Extract the (x, y) coordinate from the center of the cell holding the provided text.  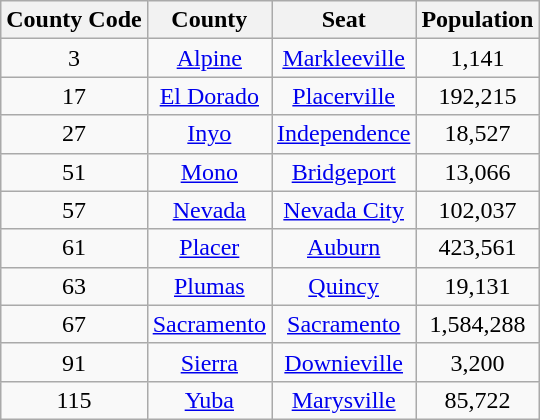
Placer (209, 248)
19,131 (478, 286)
91 (74, 362)
County Code (74, 20)
Nevada City (344, 210)
13,066 (478, 172)
67 (74, 324)
27 (74, 134)
63 (74, 286)
1,584,288 (478, 324)
3 (74, 58)
Inyo (209, 134)
Plumas (209, 286)
18,527 (478, 134)
17 (74, 96)
Quincy (344, 286)
57 (74, 210)
Seat (344, 20)
102,037 (478, 210)
Bridgeport (344, 172)
85,722 (478, 400)
Mono (209, 172)
Population (478, 20)
Alpine (209, 58)
Downieville (344, 362)
61 (74, 248)
Auburn (344, 248)
115 (74, 400)
192,215 (478, 96)
Placerville (344, 96)
423,561 (478, 248)
1,141 (478, 58)
Nevada (209, 210)
Sierra (209, 362)
County (209, 20)
Yuba (209, 400)
Independence (344, 134)
El Dorado (209, 96)
51 (74, 172)
3,200 (478, 362)
Markleeville (344, 58)
Marysville (344, 400)
